Determine the (X, Y) coordinate at the center of the cell enclosing the given text.  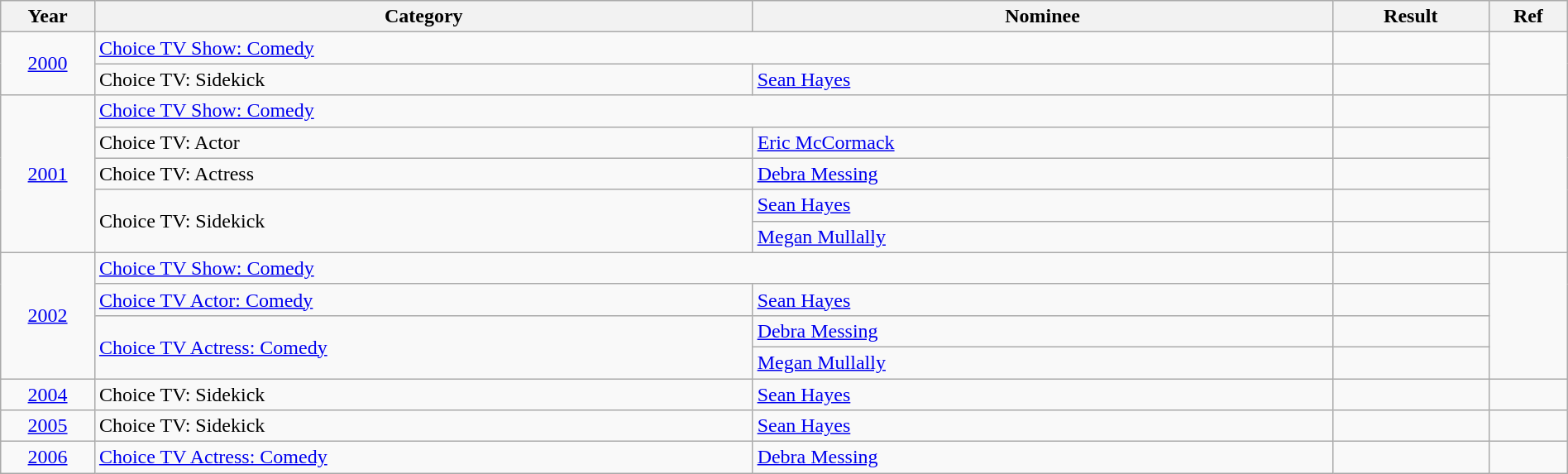
Choice TV: Actor (423, 142)
Nominee (1042, 17)
Result (1411, 17)
2004 (48, 395)
2000 (48, 64)
Eric McCormack (1042, 142)
Ref (1528, 17)
Choice TV: Actress (423, 174)
Category (423, 17)
Year (48, 17)
Choice TV Actor: Comedy (423, 299)
2001 (48, 174)
2005 (48, 426)
2002 (48, 315)
2006 (48, 457)
